For the text-containing cell, return its midpoint in [x, y] coordinate format. 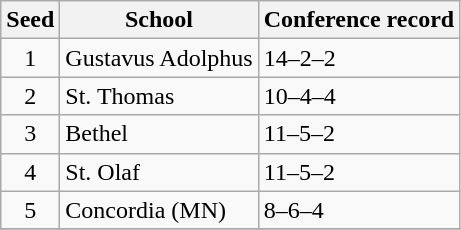
School [159, 20]
St. Thomas [159, 96]
Conference record [358, 20]
10–4–4 [358, 96]
5 [30, 210]
Concordia (MN) [159, 210]
4 [30, 172]
Bethel [159, 134]
14–2–2 [358, 58]
Gustavus Adolphus [159, 58]
1 [30, 58]
2 [30, 96]
Seed [30, 20]
3 [30, 134]
St. Olaf [159, 172]
8–6–4 [358, 210]
